Extract the (x, y) coordinate from the center of the cell holding the provided text.  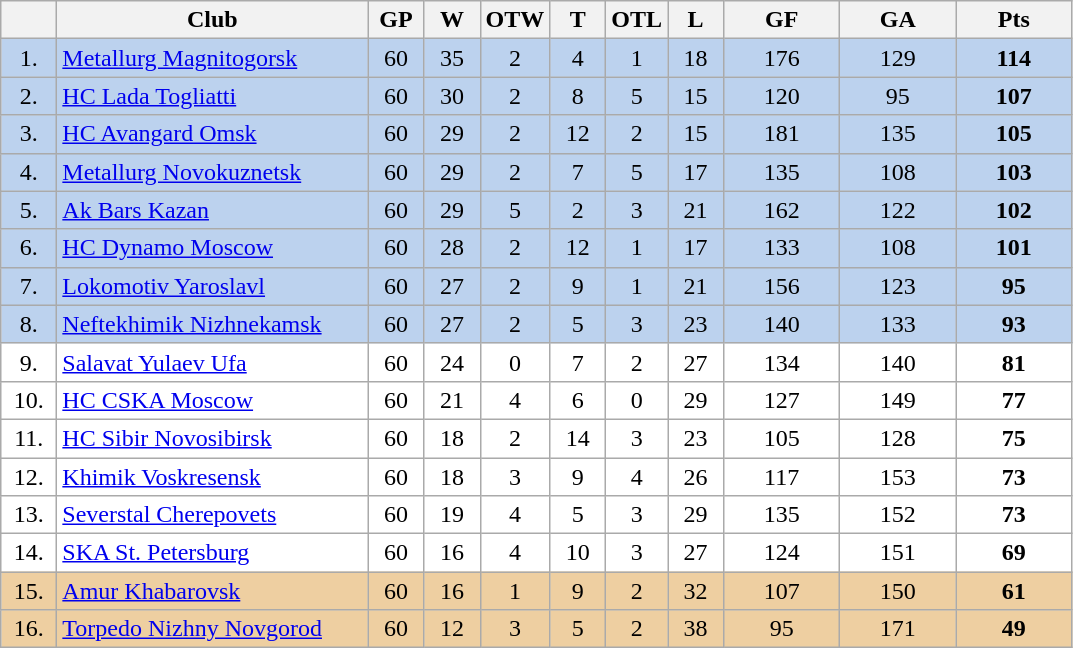
6. (29, 248)
OTL (637, 20)
101 (1014, 248)
Severstal Cherepovets (212, 515)
75 (1014, 438)
69 (1014, 553)
81 (1014, 362)
123 (898, 286)
8 (578, 96)
14 (578, 438)
49 (1014, 629)
Torpedo Nizhny Novgorod (212, 629)
114 (1014, 58)
1. (29, 58)
103 (1014, 172)
14. (29, 553)
Metallurg Novokuznetsk (212, 172)
28 (452, 248)
32 (696, 591)
HC Sibir Novosibirsk (212, 438)
120 (782, 96)
4. (29, 172)
11. (29, 438)
Salavat Yulaev Ufa (212, 362)
176 (782, 58)
Amur Khabarovsk (212, 591)
15. (29, 591)
128 (898, 438)
150 (898, 591)
171 (898, 629)
124 (782, 553)
Neftekhimik Nizhnekamsk (212, 324)
122 (898, 210)
W (452, 20)
GF (782, 20)
6 (578, 400)
77 (1014, 400)
13. (29, 515)
117 (782, 477)
HC Dynamo Moscow (212, 248)
35 (452, 58)
Pts (1014, 20)
162 (782, 210)
HC Avangard Omsk (212, 134)
30 (452, 96)
127 (782, 400)
102 (1014, 210)
SKA St. Petersburg (212, 553)
61 (1014, 591)
HC Lada Togliatti (212, 96)
10 (578, 553)
149 (898, 400)
5. (29, 210)
OTW (515, 20)
153 (898, 477)
9. (29, 362)
T (578, 20)
38 (696, 629)
Khimik Voskresensk (212, 477)
152 (898, 515)
GP (396, 20)
134 (782, 362)
Ak Bars Kazan (212, 210)
2. (29, 96)
3. (29, 134)
156 (782, 286)
7. (29, 286)
19 (452, 515)
151 (898, 553)
181 (782, 134)
129 (898, 58)
93 (1014, 324)
Metallurg Magnitogorsk (212, 58)
HC CSKA Moscow (212, 400)
10. (29, 400)
12. (29, 477)
Lokomotiv Yaroslavl (212, 286)
8. (29, 324)
24 (452, 362)
Club (212, 20)
16. (29, 629)
L (696, 20)
GA (898, 20)
26 (696, 477)
